For the text-containing cell, return its midpoint in [x, y] coordinate format. 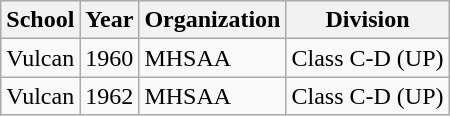
Organization [212, 20]
1962 [110, 96]
School [40, 20]
1960 [110, 58]
Division [368, 20]
Year [110, 20]
